For the text-containing cell, return its midpoint in (x, y) coordinate format. 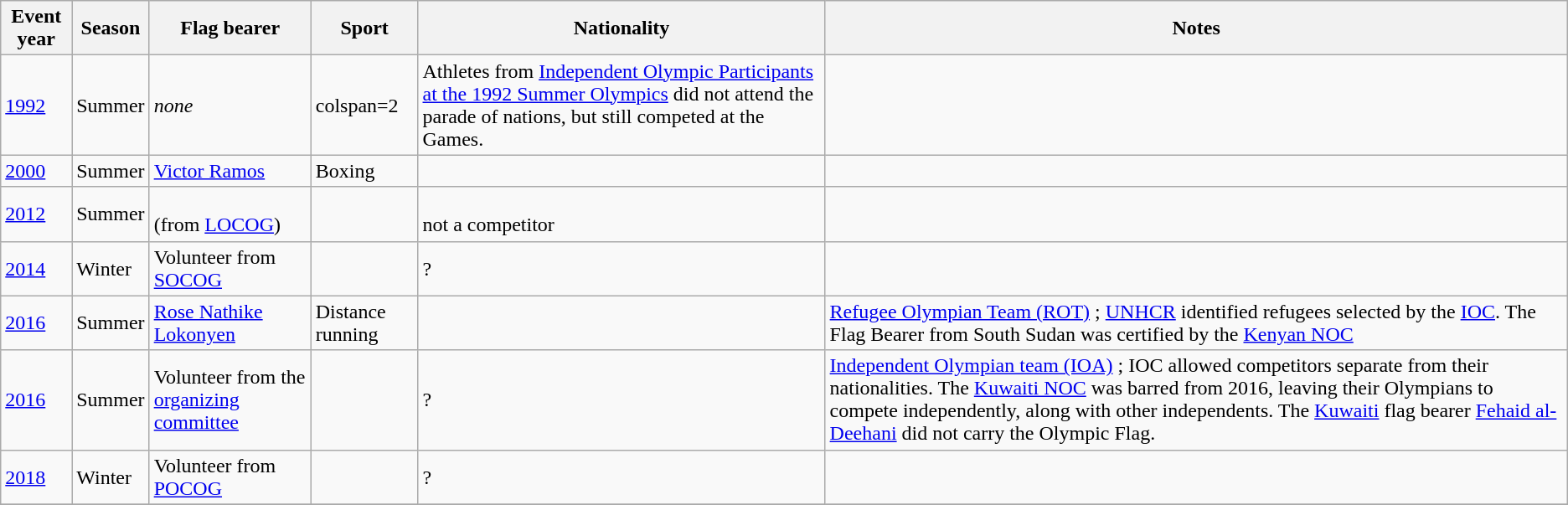
Volunteer from SOCOG (230, 268)
Victor Ramos (230, 171)
(from LOCOG) (230, 214)
Volunteer from POCOG (230, 477)
2014 (37, 268)
not a competitor (622, 214)
2012 (37, 214)
Refugee Olympian Team (ROT) ; UNHCR identified refugees selected by the IOC. The Flag Bearer from South Sudan was certified by the Kenyan NOC (1196, 323)
Nationality (622, 28)
Season (111, 28)
Rose Nathike Lokonyen (230, 323)
2018 (37, 477)
1992 (37, 106)
colspan=2 (364, 106)
Athletes from Independent Olympic Participants at the 1992 Summer Olympics did not attend the parade of nations, but still competed at the Games. (622, 106)
Boxing (364, 171)
Distance running (364, 323)
Notes (1196, 28)
Sport (364, 28)
none (230, 106)
Event year (37, 28)
Flag bearer (230, 28)
2000 (37, 171)
Volunteer from the organizing committee (230, 400)
